Capture the cell that displays the provided text and extract its (X, Y) central coordinate. 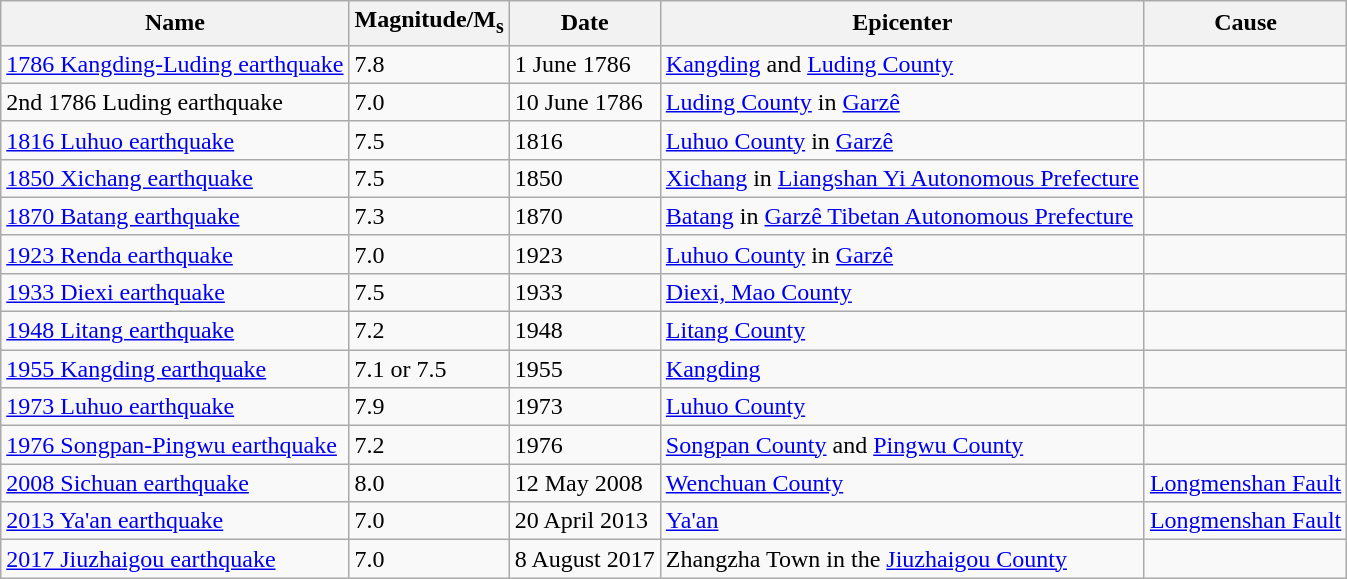
10 June 1786 (584, 102)
1948 Litang earthquake (175, 331)
1923 (584, 254)
1850 (584, 178)
1973 Luhuo earthquake (175, 407)
8 August 2017 (584, 559)
Songpan County and Pingwu County (902, 445)
7.9 (429, 407)
2017 Jiuzhaigou earthquake (175, 559)
Diexi, Mao County (902, 292)
Ya'an (902, 521)
2008 Sichuan earthquake (175, 483)
1816 Luhuo earthquake (175, 140)
1955 (584, 369)
Date (584, 23)
8.0 (429, 483)
1933 Diexi earthquake (175, 292)
1973 (584, 407)
1 June 1786 (584, 64)
20 April 2013 (584, 521)
Cause (1245, 23)
Name (175, 23)
Zhangzha Town in the Jiuzhaigou County (902, 559)
1923 Renda earthquake (175, 254)
1933 (584, 292)
2013 Ya'an earthquake (175, 521)
1976 Songpan-Pingwu earthquake (175, 445)
1955 Kangding earthquake (175, 369)
1816 (584, 140)
7.3 (429, 216)
1850 Xichang earthquake (175, 178)
Litang County (902, 331)
Luding County in Garzê (902, 102)
1948 (584, 331)
1976 (584, 445)
Batang in Garzê Tibetan Autonomous Prefecture (902, 216)
Wenchuan County (902, 483)
Luhuo County (902, 407)
7.1 or 7.5 (429, 369)
Magnitude/Ms (429, 23)
Kangding and Luding County (902, 64)
1870 Batang earthquake (175, 216)
Epicenter (902, 23)
Kangding (902, 369)
12 May 2008 (584, 483)
Xichang in Liangshan Yi Autonomous Prefecture (902, 178)
2nd 1786 Luding earthquake (175, 102)
1870 (584, 216)
1786 Kangding-Luding earthquake (175, 64)
7.8 (429, 64)
